Extract the (X, Y) coordinate from the center of the cell holding the provided text.  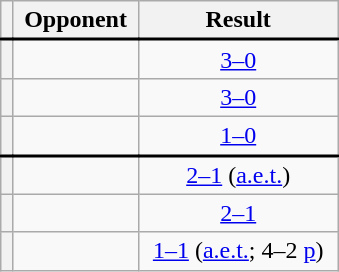
1–0 (238, 136)
Result (238, 20)
Opponent (76, 20)
2–1 (a.e.t.) (238, 174)
2–1 (238, 213)
1–1 (a.e.t.; 4–2 p) (238, 251)
